Return the (x, y) coordinate for the center point of the cell that contains the specified text.  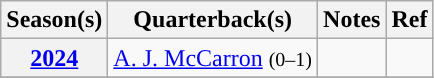
Notes (352, 20)
Ref (410, 20)
2024 (54, 58)
Season(s) (54, 20)
Quarterback(s) (213, 20)
A. J. McCarron (0–1) (213, 58)
